Return [X, Y] of the center of cell containing provided text 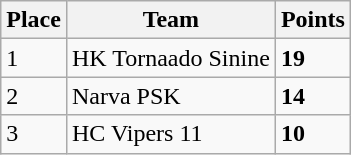
Narva PSK [170, 96]
3 [34, 134]
14 [312, 96]
2 [34, 96]
1 [34, 58]
Team [170, 20]
HC Vipers 11 [170, 134]
10 [312, 134]
Place [34, 20]
Points [312, 20]
19 [312, 58]
HK Tornaado Sinine [170, 58]
